For the text-containing cell, return its midpoint in [X, Y] coordinate format. 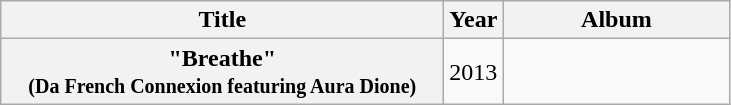
2013 [474, 72]
Title [222, 20]
"Breathe"(Da French Connexion featuring Aura Dione) [222, 72]
Album [616, 20]
Year [474, 20]
